Scan for the cell matching the given text and deliver its (X, Y) coordinate at center. 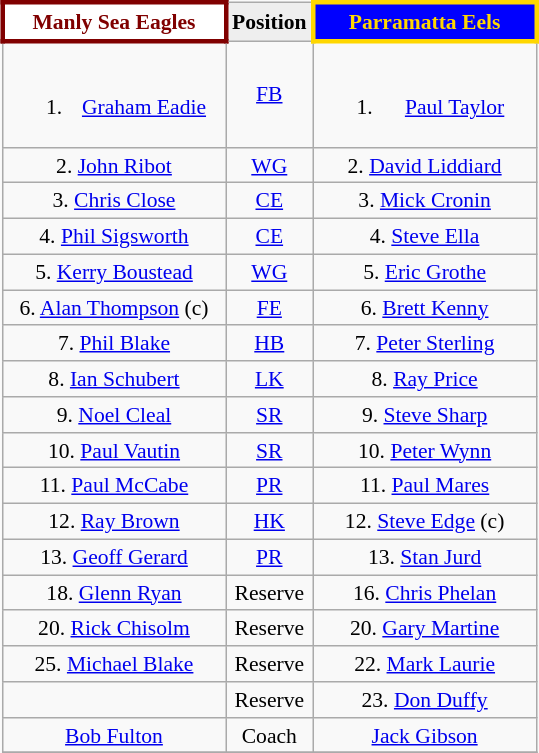
FE (270, 308)
4. Steve Ella (424, 237)
2. David Liddiard (424, 165)
Bob Fulton (114, 735)
7. Peter Sterling (424, 343)
23. Don Duffy (424, 700)
16. Chris Phelan (424, 593)
12. Ray Brown (114, 522)
5. Kerry Boustead (114, 272)
Graham Eadie (114, 94)
10. Peter Wynn (424, 450)
7. Phil Blake (114, 343)
LK (270, 379)
20. Rick Chisolm (114, 628)
3. Mick Cronin (424, 201)
HK (270, 522)
Coach (270, 735)
4. Phil Sigsworth (114, 237)
FB (270, 94)
5. Eric Grothe (424, 272)
9. Noel Cleal (114, 415)
20. Gary Martine (424, 628)
12. Steve Edge (c) (424, 522)
Jack Gibson (424, 735)
6. Brett Kenny (424, 308)
13. Stan Jurd (424, 557)
10. Paul Vautin (114, 450)
2. John Ribot (114, 165)
8. Ian Schubert (114, 379)
18. Glenn Ryan (114, 593)
Manly Sea Eagles (114, 22)
HB (270, 343)
Paul Taylor (424, 94)
25. Michael Blake (114, 664)
22. Mark Laurie (424, 664)
6. Alan Thompson (c) (114, 308)
Parramatta Eels (424, 22)
Position (270, 22)
8. Ray Price (424, 379)
11. Paul McCabe (114, 486)
3. Chris Close (114, 201)
11. Paul Mares (424, 486)
13. Geoff Gerard (114, 557)
9. Steve Sharp (424, 415)
